Identify which cell holds the provided text, then report its [X, Y] central coordinate. 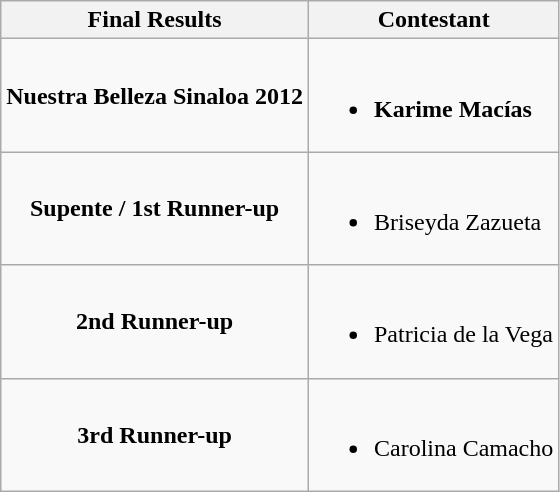
Carolina Camacho [433, 434]
Briseyda Zazueta [433, 208]
3rd Runner-up [155, 434]
2nd Runner-up [155, 322]
Supente / 1st Runner-up [155, 208]
Patricia de la Vega [433, 322]
Contestant [433, 20]
Final Results [155, 20]
Nuestra Belleza Sinaloa 2012 [155, 96]
Karime Macías [433, 96]
